Find where the given text appears and provide that cell's center as [x, y] coordinate. 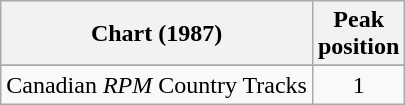
Peakposition [358, 34]
1 [358, 85]
Canadian RPM Country Tracks [157, 85]
Chart (1987) [157, 34]
